Output the [X, Y] coordinate of the center of the cell containing the given text.  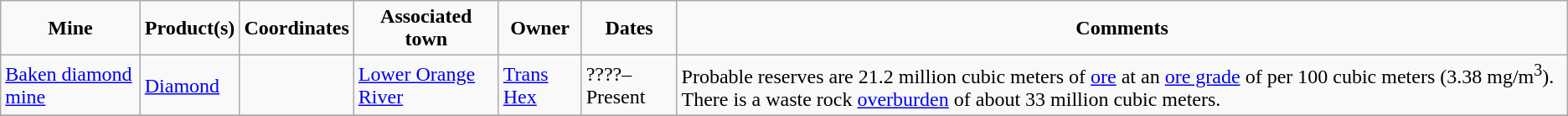
Owner [539, 29]
Mine [70, 29]
Baken diamond mine [70, 86]
Lower Orange River [426, 86]
????–Present [629, 86]
Trans Hex [539, 86]
Comments [1122, 29]
Dates [629, 29]
Product(s) [189, 29]
Coordinates [297, 29]
Associated town [426, 29]
Diamond [189, 86]
